Detect which cell encompasses the target text, then output its (X, Y) center coordinate. 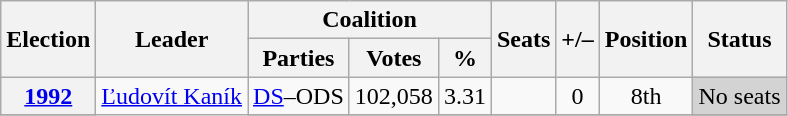
+/– (578, 39)
8th (646, 96)
Parties (299, 58)
Coalition (370, 20)
No seats (740, 96)
Seats (523, 39)
3.31 (464, 96)
Status (740, 39)
0 (578, 96)
% (464, 58)
102,058 (394, 96)
Votes (394, 58)
1992 (48, 96)
Election (48, 39)
Position (646, 39)
Leader (172, 39)
DS–ODS (299, 96)
Ľudovít Kaník (172, 96)
